Return the [X, Y] coordinate for the center point of the cell that contains the specified text.  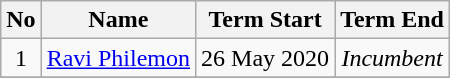
Name [118, 20]
1 [21, 58]
Ravi Philemon [118, 58]
Term Start [266, 20]
26 May 2020 [266, 58]
Incumbent [392, 58]
No [21, 20]
Term End [392, 20]
